Pinpoint the cell where the given text exists, returning its (X, Y) midpoint coordinate. 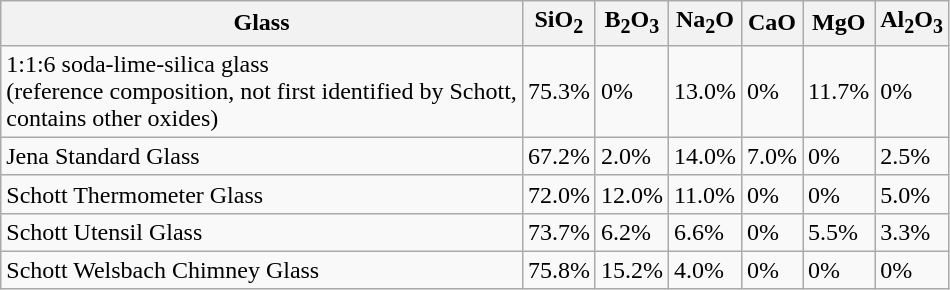
Schott Thermometer Glass (262, 194)
75.3% (558, 91)
11.0% (704, 194)
13.0% (704, 91)
11.7% (839, 91)
Na2O (704, 23)
7.0% (772, 156)
5.0% (912, 194)
MgO (839, 23)
3.3% (912, 232)
CaO (772, 23)
Schott Utensil Glass (262, 232)
72.0% (558, 194)
4.0% (704, 270)
12.0% (632, 194)
6.6% (704, 232)
6.2% (632, 232)
Glass (262, 23)
Schott Welsbach Chimney Glass (262, 270)
2.0% (632, 156)
SiO2 (558, 23)
2.5% (912, 156)
B2O3 (632, 23)
Al2O3 (912, 23)
14.0% (704, 156)
5.5% (839, 232)
1:1:6 soda-lime-silica glass(reference composition, not first identified by Schott,contains other oxides) (262, 91)
67.2% (558, 156)
73.7% (558, 232)
15.2% (632, 270)
Jena Standard Glass (262, 156)
75.8% (558, 270)
